Scan for the cell matching the given text and deliver its [X, Y] coordinate at center. 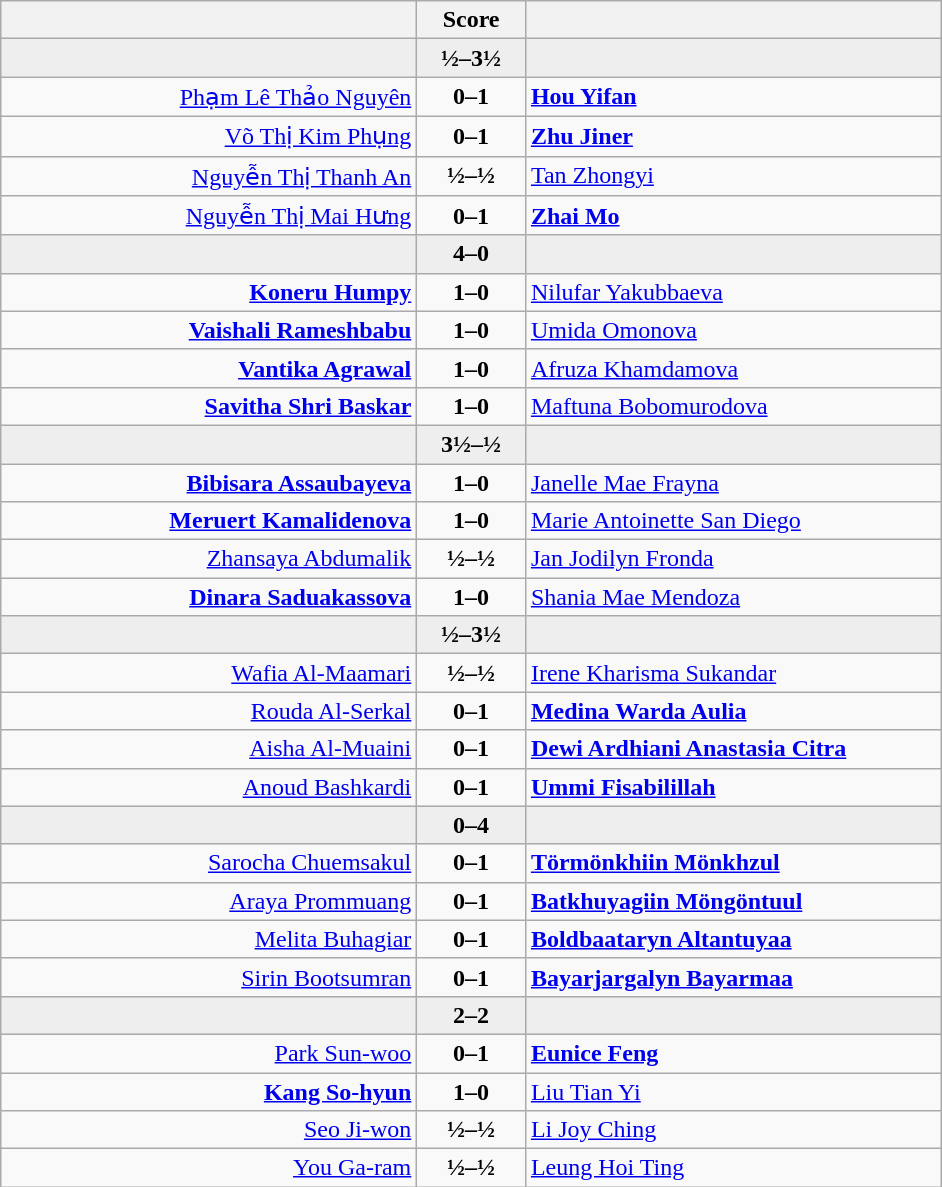
Li Joy Ching [733, 1130]
Seo Ji-won [209, 1130]
Jan Jodilyn Fronda [733, 559]
Kang So-hyun [209, 1091]
Eunice Feng [733, 1053]
Boldbaataryn Altantuyaa [733, 939]
Nilufar Yakubbaeva [733, 292]
Võ Thị Kim Phụng [209, 136]
Törmönkhiin Mönkhzul [733, 863]
Ummi Fisabilillah [733, 787]
Leung Hoi Ting [733, 1168]
Hou Yifan [733, 97]
Shania Mae Mendoza [733, 597]
Rouda Al-Serkal [209, 711]
Liu Tian Yi [733, 1091]
Anoud Bashkardi [209, 787]
Nguyễn Thị Thanh An [209, 176]
Dinara Saduakassova [209, 597]
Vaishali Rameshbabu [209, 330]
Nguyễn Thị Mai Hưng [209, 216]
You Ga-ram [209, 1168]
Zhu Jiner [733, 136]
Meruert Kamalidenova [209, 521]
Araya Prommuang [209, 901]
Vantika Agrawal [209, 368]
Medina Warda Aulia [733, 711]
4–0 [472, 254]
Batkhuyagiin Möngöntuul [733, 901]
Afruza Khamdamova [733, 368]
Umida Omonova [733, 330]
2–2 [472, 1015]
Aisha Al-Muaini [209, 749]
Koneru Humpy [209, 292]
0–4 [472, 825]
Park Sun-woo [209, 1053]
Sarocha Chuemsakul [209, 863]
Janelle Mae Frayna [733, 483]
Maftuna Bobomurodova [733, 406]
Zhai Mo [733, 216]
Sirin Bootsumran [209, 977]
Dewi Ardhiani Anastasia Citra [733, 749]
Tan Zhongyi [733, 176]
Zhansaya Abdumalik [209, 559]
Wafia Al-Maamari [209, 673]
Marie Antoinette San Diego [733, 521]
Melita Buhagiar [209, 939]
Bibisara Assaubayeva [209, 483]
Bayarjargalyn Bayarmaa [733, 977]
Phạm Lê Thảo Nguyên [209, 97]
3½–½ [472, 444]
Score [472, 20]
Savitha Shri Baskar [209, 406]
Irene Kharisma Sukandar [733, 673]
